Provide the [x, y] coordinate of the cell's center where the given text is located.  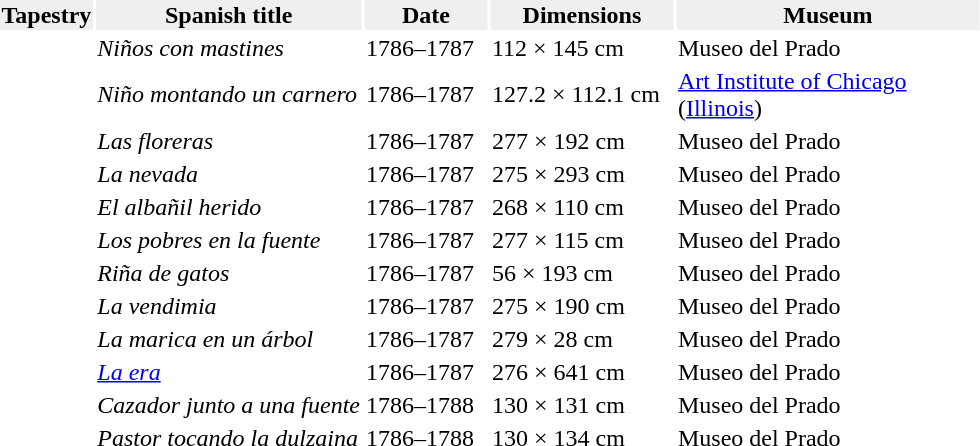
Spanish title [229, 15]
Art Institute of Chicago (Illinois) [828, 94]
279 × 28 cm [582, 339]
Tapestry [46, 15]
268 × 110 cm [582, 207]
1786–1788 [426, 405]
Dimensions [582, 15]
127.2 × 112.1 cm [582, 94]
La era [229, 372]
Los pobres en la fuente [229, 240]
276 × 641 cm [582, 372]
130 × 131 cm [582, 405]
Las floreras [229, 141]
Riña de gatos [229, 273]
112 × 145 cm [582, 48]
El albañil herido [229, 207]
275 × 190 cm [582, 306]
Cazador junto a una fuente [229, 405]
Date [426, 15]
275 × 293 cm [582, 174]
Niños con mastines [229, 48]
277 × 192 cm [582, 141]
La marica en un árbol [229, 339]
La nevada [229, 174]
Museum [828, 15]
277 × 115 cm [582, 240]
La vendimia [229, 306]
Niño montando un carnero [229, 94]
56 × 193 cm [582, 273]
